From the cell containing the given text, extract its center point as (x, y) coordinate. 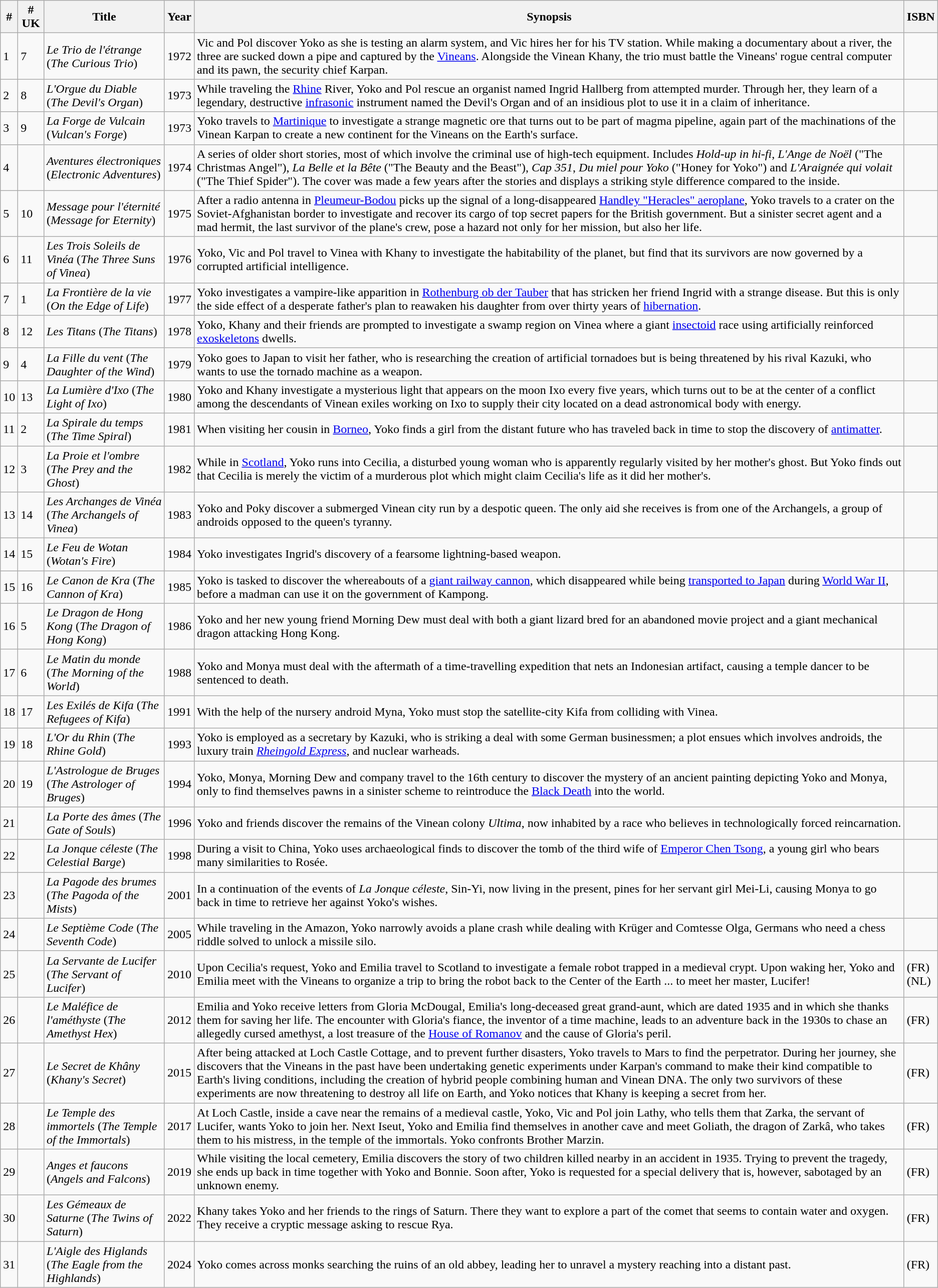
1976 (179, 260)
1998 (179, 856)
Le Septième Code (The Seventh Code) (104, 934)
25 (9, 974)
La Fille du vent (The Daughter of the Wind) (104, 364)
With the help of the nursery android Myna, Yoko must stop the satellite-city Kifa from colliding with Vinea. (549, 712)
Le Matin du monde (The Morning of the World) (104, 673)
Synopsis (549, 17)
1994 (179, 784)
1975 (179, 213)
2019 (179, 1172)
1978 (179, 332)
Le Dragon de Hong Kong (The Dragon of Hong Kong) (104, 626)
2017 (179, 1126)
26 (9, 1020)
Aventures électroniques (Electronic Adventures) (104, 167)
31 (9, 1264)
1988 (179, 673)
Le Canon de Kra (The Cannon of Kra) (104, 587)
1984 (179, 554)
1979 (179, 364)
# (9, 17)
La Porte des âmes (The Gate of Souls) (104, 823)
Les Gémeaux de Saturne (The Twins of Saturn) (104, 1218)
Le Trio de l'étrange (The Curious Trio) (104, 56)
(FR) (NL) (921, 974)
# UK (31, 17)
Yoko comes across monks searching the ruins of an old abbey, leading her to unravel a mystery reaching into a distant past. (549, 1264)
La Frontière de la vie (On the Edge of Life) (104, 299)
L'Aigle des Higlands (The Eagle from the Highlands) (104, 1264)
La Proie et l'ombre (The Prey and the Ghost) (104, 469)
1972 (179, 56)
La Spirale du temps (The Time Spiral) (104, 429)
2005 (179, 934)
Les Exilés de Kifa (The Refugees of Kifa) (104, 712)
2024 (179, 1264)
Le Feu de Wotan (Wotan's Fire) (104, 554)
Les Archanges de Vinéa (The Archangels of Vinea) (104, 515)
22 (9, 856)
La Servante de Lucifer (The Servant of Lucifer) (104, 974)
1985 (179, 587)
1993 (179, 745)
28 (9, 1126)
24 (9, 934)
Yoko investigates Ingrid's discovery of a fearsome lightning-based weapon. (549, 554)
1980 (179, 397)
2001 (179, 895)
La Pagode des brumes (The Pagoda of the Mists) (104, 895)
1996 (179, 823)
2010 (179, 974)
27 (9, 1072)
L'Astrologue de Bruges (The Astrologer of Bruges) (104, 784)
2012 (179, 1020)
1974 (179, 167)
La Jonque céleste (The Celestial Barge) (104, 856)
1983 (179, 515)
23 (9, 895)
La Lumière d'Ixo (The Light of Ixo) (104, 397)
1982 (179, 469)
29 (9, 1172)
Les Trois Soleils de Vinéa (The Three Suns of Vinea) (104, 260)
Le Temple des immortels (The Temple of the Immortals) (104, 1126)
La Forge de Vulcain (Vulcan's Forge) (104, 128)
Year (179, 17)
L'Orgue du Diable (The Devil's Organ) (104, 95)
Yoko and friends discover the remains of the Vinean colony Ultima, now inhabited by a race who believes in technologically forced reincarnation. (549, 823)
20 (9, 784)
Les Titans (The Titans) (104, 332)
1981 (179, 429)
Message pour l'éternité (Message for Eternity) (104, 213)
1977 (179, 299)
1991 (179, 712)
2015 (179, 1072)
Title (104, 17)
30 (9, 1218)
1986 (179, 626)
2022 (179, 1218)
21 (9, 823)
Le Secret de Khâny (Khany's Secret) (104, 1072)
Le Maléfice de l'améthyste (The Amethyst Hex) (104, 1020)
Anges et faucons (Angels and Falcons) (104, 1172)
L'Or du Rhin (The Rhine Gold) (104, 745)
ISBN (921, 17)
When visiting her cousin in Borneo, Yoko finds a girl from the distant future who has traveled back in time to stop the discovery of antimatter. (549, 429)
